Search for the cell housing the specified text and yield its [X, Y] center coordinate. 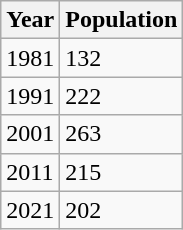
132 [122, 58]
1991 [30, 96]
215 [122, 172]
222 [122, 96]
2021 [30, 210]
202 [122, 210]
1981 [30, 58]
Year [30, 20]
2001 [30, 134]
Population [122, 20]
2011 [30, 172]
263 [122, 134]
